Search for the cell housing the specified text and yield its [X, Y] center coordinate. 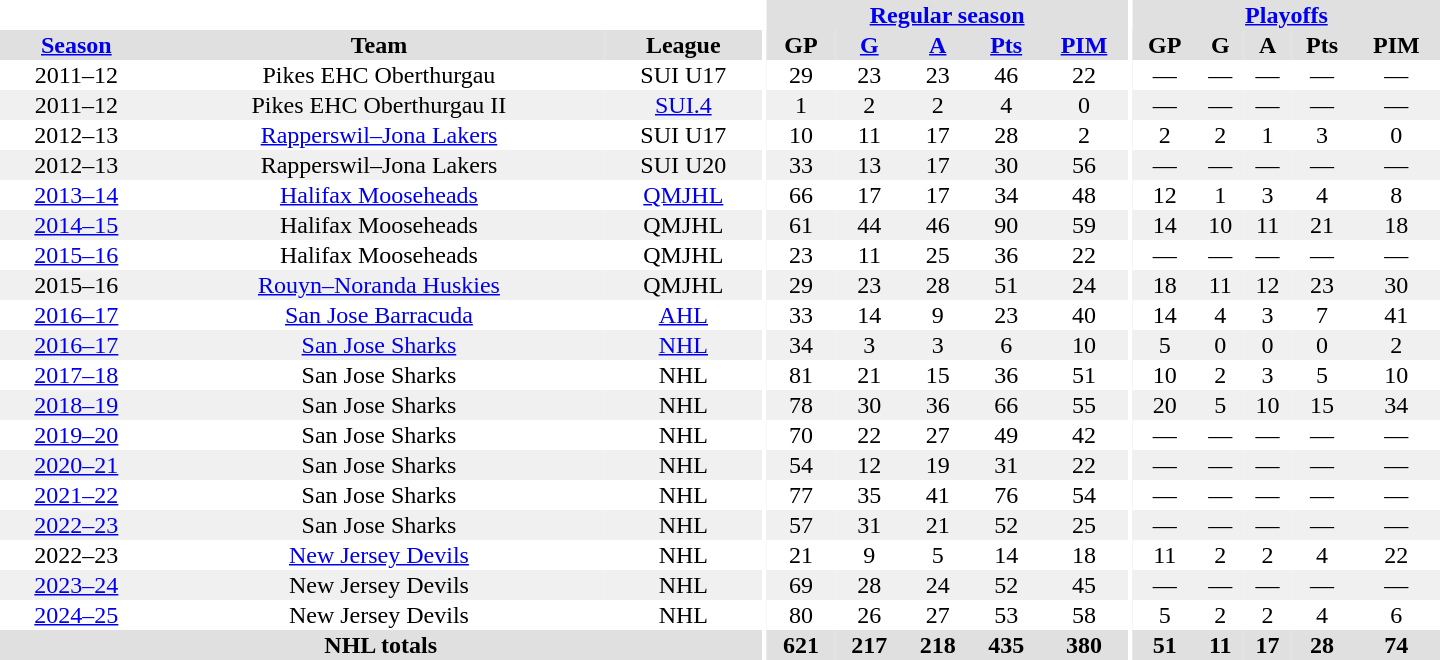
58 [1084, 615]
SUI U20 [683, 165]
SUI.4 [683, 105]
217 [869, 645]
55 [1084, 405]
2017–18 [76, 375]
2014–15 [76, 225]
20 [1165, 405]
2021–22 [76, 495]
59 [1084, 225]
78 [801, 405]
2019–20 [76, 435]
Season [76, 45]
218 [938, 645]
90 [1006, 225]
8 [1396, 195]
2024–25 [76, 615]
26 [869, 615]
61 [801, 225]
42 [1084, 435]
2023–24 [76, 585]
49 [1006, 435]
56 [1084, 165]
621 [801, 645]
2013–14 [76, 195]
76 [1006, 495]
League [683, 45]
AHL [683, 315]
48 [1084, 195]
Pikes EHC Oberthurgau [380, 75]
57 [801, 525]
San Jose Barracuda [380, 315]
Team [380, 45]
380 [1084, 645]
44 [869, 225]
Pikes EHC Oberthurgau II [380, 105]
7 [1322, 315]
69 [801, 585]
45 [1084, 585]
77 [801, 495]
Playoffs [1286, 15]
80 [801, 615]
435 [1006, 645]
NHL totals [380, 645]
19 [938, 465]
70 [801, 435]
Regular season [948, 15]
35 [869, 495]
74 [1396, 645]
2020–21 [76, 465]
81 [801, 375]
53 [1006, 615]
Rouyn–Noranda Huskies [380, 285]
13 [869, 165]
2018–19 [76, 405]
40 [1084, 315]
